Return [X, Y] of the center of cell containing provided text 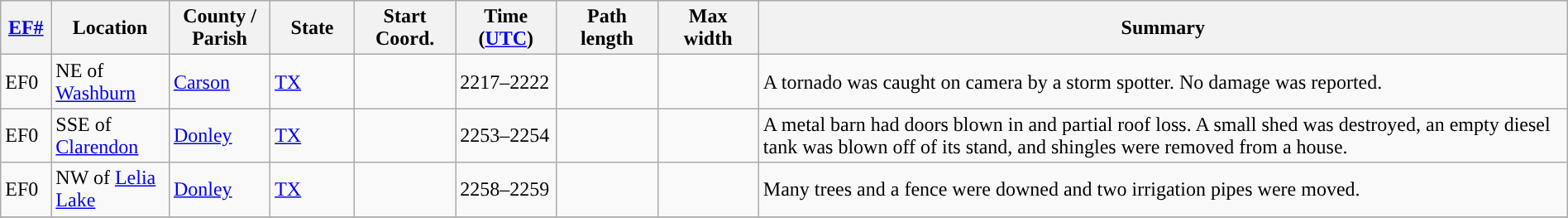
Max width [708, 28]
SSE of Clarendon [111, 136]
Many trees and a fence were downed and two irrigation pipes were moved. [1163, 189]
2217–2222 [506, 81]
Start Coord. [404, 28]
Carson [219, 81]
NW of Lelia Lake [111, 189]
County / Parish [219, 28]
Time (UTC) [506, 28]
Summary [1163, 28]
State [313, 28]
NE of Washburn [111, 81]
Path length [607, 28]
2258–2259 [506, 189]
Location [111, 28]
2253–2254 [506, 136]
A tornado was caught on camera by a storm spotter. No damage was reported. [1163, 81]
EF# [26, 28]
